Capture the cell that displays the provided text and extract its [X, Y] central coordinate. 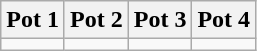
Pot 3 [160, 20]
Pot 4 [224, 20]
Pot 2 [96, 20]
Pot 1 [33, 20]
